Return (x, y) of the center of cell containing provided text 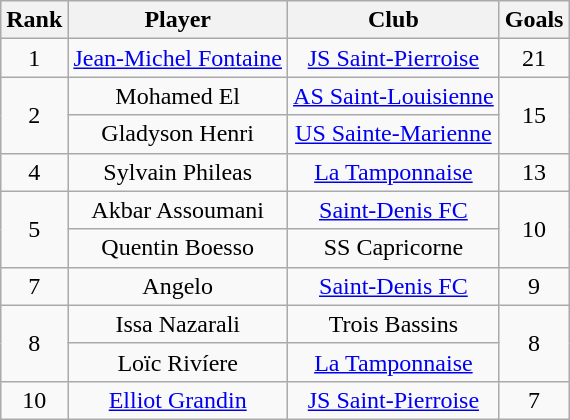
Elliot Grandin (178, 400)
13 (534, 172)
Club (394, 20)
21 (534, 58)
Mohamed El (178, 96)
4 (34, 172)
Quentin Boesso (178, 248)
AS Saint-Louisienne (394, 96)
1 (34, 58)
Sylvain Phileas (178, 172)
Goals (534, 20)
Akbar Assoumani (178, 210)
15 (534, 115)
Gladyson Henri (178, 134)
Angelo (178, 286)
Issa Nazarali (178, 324)
5 (34, 229)
SS Capricorne (394, 248)
Player (178, 20)
Loïc Rivíere (178, 362)
Jean-Michel Fontaine (178, 58)
Trois Bassins (394, 324)
9 (534, 286)
US Sainte-Marienne (394, 134)
2 (34, 115)
Rank (34, 20)
